From the cell containing the given text, extract its center point as (x, y) coordinate. 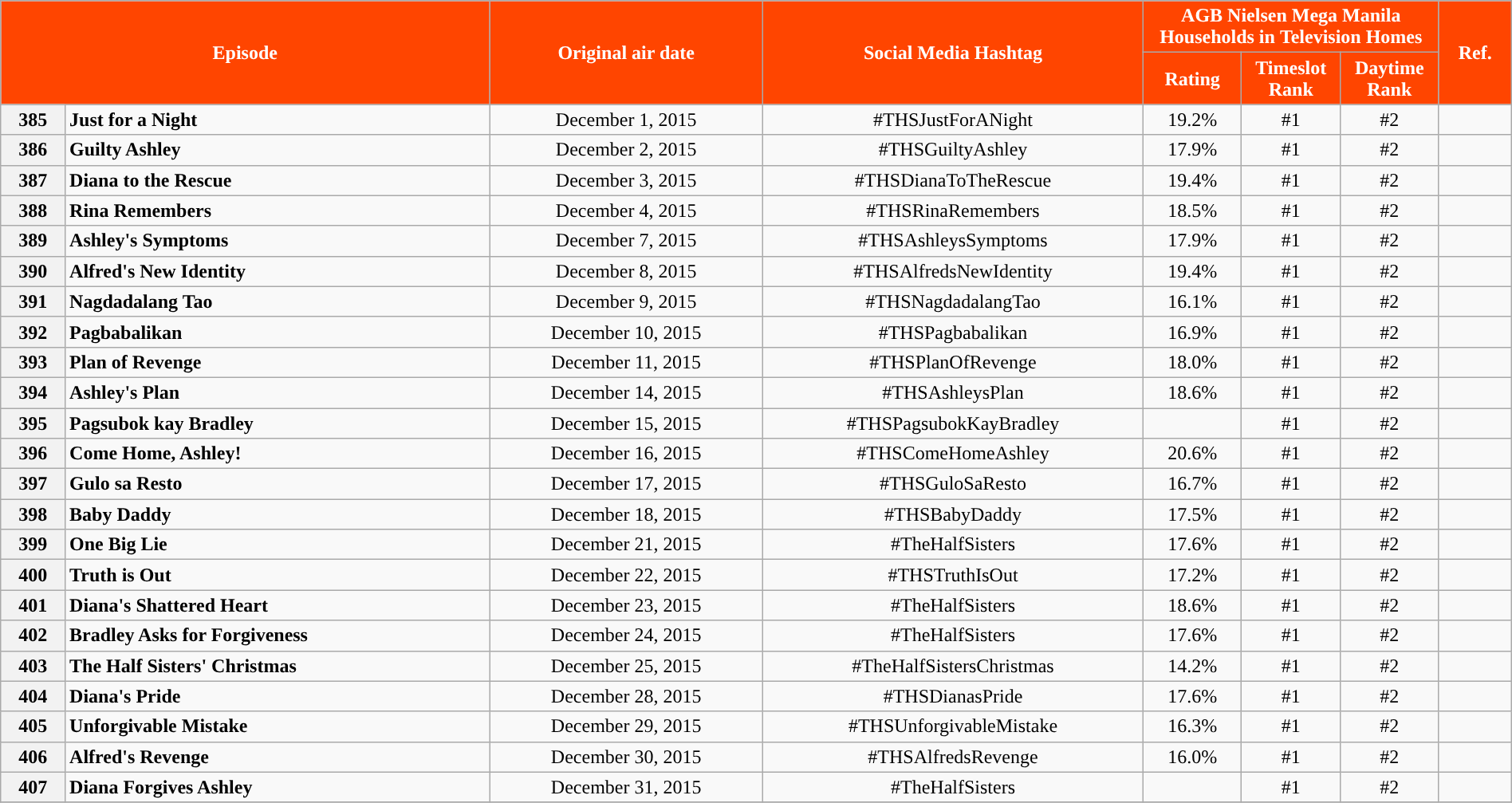
403 (33, 666)
404 (33, 696)
December 3, 2015 (627, 180)
Alfred's New Identity (278, 271)
Baby Daddy (278, 514)
December 21, 2015 (627, 545)
Plan of Revenge (278, 362)
18.0% (1192, 362)
Diana's Shattered Heart (278, 605)
405 (33, 726)
16.7% (1192, 484)
#THSGuiltyAshley (954, 150)
Unforgivable Mistake (278, 726)
Episode (246, 53)
Nagdadalang Tao (278, 301)
#THSNagdadalangTao (954, 301)
390 (33, 271)
Diana to the Rescue (278, 180)
18.5% (1192, 211)
17.2% (1192, 575)
#THSTruthIsOut (954, 575)
Just for a Night (278, 120)
December 4, 2015 (627, 211)
December 31, 2015 (627, 787)
Timeslot Rank (1291, 78)
20.6% (1192, 454)
December 1, 2015 (627, 120)
#THSGuloSaResto (954, 484)
#THSAlfredsNewIdentity (954, 271)
401 (33, 605)
Diana's Pride (278, 696)
392 (33, 332)
December 16, 2015 (627, 454)
December 8, 2015 (627, 271)
Rating (1192, 78)
#THSJustForANight (954, 120)
Bradley Asks for Forgiveness (278, 636)
Come Home, Ashley! (278, 454)
Ashley's Symptoms (278, 241)
December 2, 2015 (627, 150)
Social Media Hashtag (954, 53)
#THSAshleysPlan (954, 392)
December 17, 2015 (627, 484)
Ashley's Plan (278, 392)
402 (33, 636)
#THSPagbabalikan (954, 332)
December 30, 2015 (627, 757)
Diana Forgives Ashley (278, 787)
16.0% (1192, 757)
AGB Nielsen Mega Manila Households in Television Homes (1290, 27)
14.2% (1192, 666)
December 28, 2015 (627, 696)
#THSAlfredsRevenge (954, 757)
December 11, 2015 (627, 362)
16.9% (1192, 332)
385 (33, 120)
December 9, 2015 (627, 301)
Daytime Rank (1390, 78)
395 (33, 423)
386 (33, 150)
Rina Remembers (278, 211)
393 (33, 362)
#THSUnforgivableMistake (954, 726)
#THSDianasPride (954, 696)
396 (33, 454)
#THSDianaToTheRescue (954, 180)
16.1% (1192, 301)
December 24, 2015 (627, 636)
December 23, 2015 (627, 605)
Pagbabalikan (278, 332)
#THSComeHomeAshley (954, 454)
December 25, 2015 (627, 666)
December 15, 2015 (627, 423)
389 (33, 241)
16.3% (1192, 726)
398 (33, 514)
407 (33, 787)
406 (33, 757)
Guilty Ashley (278, 150)
399 (33, 545)
Ref. (1475, 53)
#THSRinaRemembers (954, 211)
397 (33, 484)
The Half Sisters' Christmas (278, 666)
Alfred's Revenge (278, 757)
Original air date (627, 53)
387 (33, 180)
December 7, 2015 (627, 241)
#TheHalfSistersChristmas (954, 666)
Gulo sa Resto (278, 484)
December 22, 2015 (627, 575)
#THSPagsubokKayBradley (954, 423)
388 (33, 211)
17.5% (1192, 514)
400 (33, 575)
394 (33, 392)
December 18, 2015 (627, 514)
#THSBabyDaddy (954, 514)
391 (33, 301)
#THSAshleysSymptoms (954, 241)
Truth is Out (278, 575)
One Big Lie (278, 545)
Pagsubok kay Bradley (278, 423)
December 29, 2015 (627, 726)
19.2% (1192, 120)
December 14, 2015 (627, 392)
#THSPlanOfRevenge (954, 362)
December 10, 2015 (627, 332)
